Scan for the cell matching the given text and deliver its (x, y) coordinate at center. 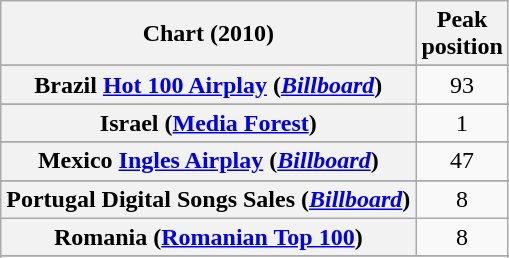
Israel (Media Forest) (208, 123)
Peakposition (462, 34)
Mexico Ingles Airplay (Billboard) (208, 161)
Romania (Romanian Top 100) (208, 237)
Chart (2010) (208, 34)
93 (462, 85)
1 (462, 123)
Portugal Digital Songs Sales (Billboard) (208, 199)
Brazil Hot 100 Airplay (Billboard) (208, 85)
47 (462, 161)
